Determine the (x, y) coordinate at the center of the cell enclosing the given text.  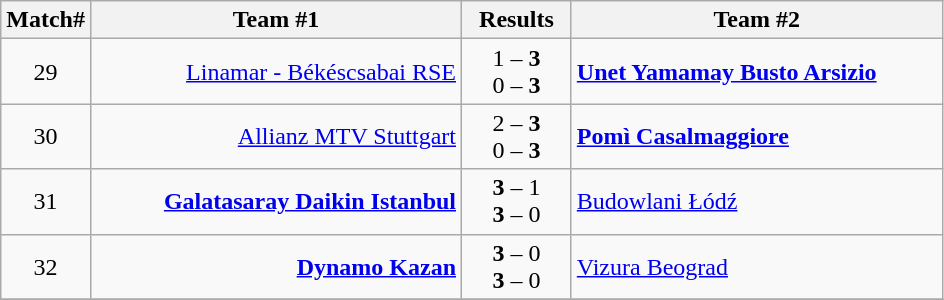
Pomì Casalmaggiore (756, 136)
3 – 1 3 – 0 (517, 202)
Team #1 (276, 20)
Vizura Beograd (756, 266)
Galatasaray Daikin Istanbul (276, 202)
Match# (46, 20)
Budowlani Łódź (756, 202)
3 – 0 3 – 0 (517, 266)
30 (46, 136)
32 (46, 266)
2 – 3 0 – 3 (517, 136)
31 (46, 202)
Allianz MTV Stuttgart (276, 136)
1 – 3 0 – 3 (517, 72)
Linamar - Békéscsabai RSE (276, 72)
29 (46, 72)
Team #2 (756, 20)
Results (517, 20)
Dynamo Kazan (276, 266)
Unet Yamamay Busto Arsizio (756, 72)
